Return the (X, Y) coordinate for the center point of the cell that contains the specified text.  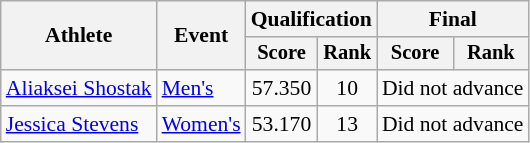
Event (202, 36)
Men's (202, 88)
Final (453, 19)
Qualification (312, 19)
Athlete (79, 36)
Aliaksei Shostak (79, 88)
10 (347, 88)
53.170 (282, 124)
57.350 (282, 88)
Women's (202, 124)
Jessica Stevens (79, 124)
13 (347, 124)
